From the cell containing the given text, extract its center point as [X, Y] coordinate. 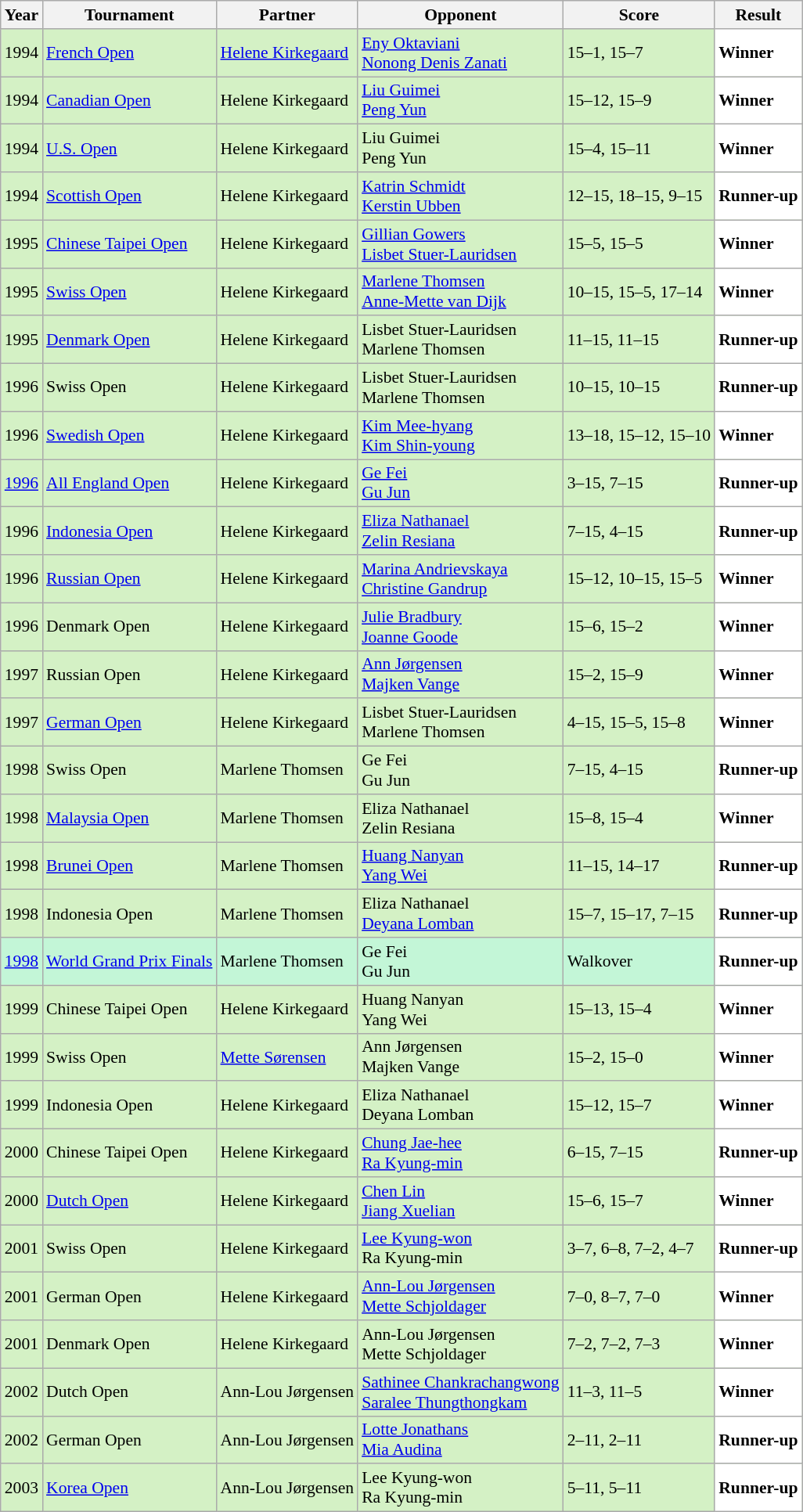
15–6, 15–2 [639, 626]
Julie Bradbury Joanne Goode [460, 626]
Lotte Jonathans Mia Audina [460, 1440]
13–18, 15–12, 15–10 [639, 435]
U.S. Open [129, 149]
15–12, 15–7 [639, 1105]
10–15, 10–15 [639, 388]
10–15, 15–5, 17–14 [639, 291]
Malaysia Open [129, 819]
5–11, 5–11 [639, 1489]
Partner [286, 15]
7–0, 8–7, 7–0 [639, 1296]
15–13, 15–4 [639, 1010]
Chung Jae-hee Ra Kyung-min [460, 1154]
15–4, 15–11 [639, 149]
Tournament [129, 15]
15–8, 15–4 [639, 819]
4–15, 15–5, 15–8 [639, 723]
Sathinee Chankrachangwong Saralee Thungthongkam [460, 1391]
Mette Sørensen [286, 1057]
2–11, 2–11 [639, 1440]
Eny Oktaviani Nonong Denis Zanati [460, 53]
11–15, 11–15 [639, 340]
2003 [22, 1489]
15–6, 15–7 [639, 1201]
11–15, 14–17 [639, 866]
Gillian Gowers Lisbet Stuer-Lauridsen [460, 244]
12–15, 18–15, 9–15 [639, 196]
Opponent [460, 15]
Canadian Open [129, 100]
15–2, 15–9 [639, 675]
Result [758, 15]
Marlene Thomsen Anne-Mette van Dijk [460, 291]
15–5, 15–5 [639, 244]
15–12, 10–15, 15–5 [639, 579]
Brunei Open [129, 866]
All England Open [129, 484]
3–7, 6–8, 7–2, 4–7 [639, 1249]
15–12, 15–9 [639, 100]
7–2, 7–2, 7–3 [639, 1345]
Walkover [639, 961]
Scottish Open [129, 196]
Score [639, 15]
Chen Lin Jiang Xuelian [460, 1201]
15–7, 15–17, 7–15 [639, 914]
11–3, 11–5 [639, 1391]
Kim Mee-hyang Kim Shin-young [460, 435]
Korea Open [129, 1489]
3–15, 7–15 [639, 484]
Marina Andrievskaya Christine Gandrup [460, 579]
15–1, 15–7 [639, 53]
French Open [129, 53]
Year [22, 15]
World Grand Prix Finals [129, 961]
6–15, 7–15 [639, 1154]
Swedish Open [129, 435]
15–2, 15–0 [639, 1057]
Katrin Schmidt Kerstin Ubben [460, 196]
